Return (X, Y) of the center of cell containing provided text 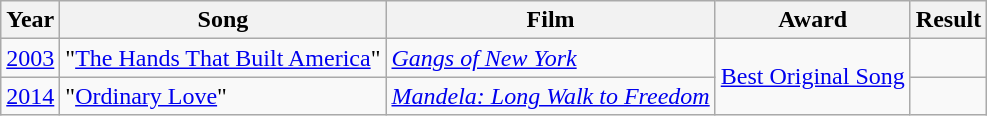
Result (948, 20)
"The Hands That Built America" (223, 58)
2014 (30, 96)
Gangs of New York (550, 58)
Award (812, 20)
"Ordinary Love" (223, 96)
Mandela: Long Walk to Freedom (550, 96)
Song (223, 20)
Best Original Song (812, 77)
Film (550, 20)
2003 (30, 58)
Year (30, 20)
